Find where the given text appears and provide that cell's center as (x, y) coordinate. 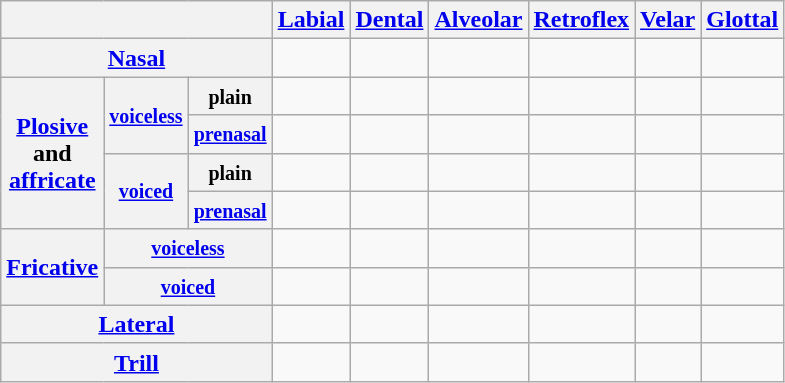
Fricative (52, 267)
Lateral (136, 324)
Trill (136, 362)
Alveolar (478, 20)
Labial (311, 20)
Nasal (136, 58)
Retroflex (582, 20)
Plosive and affricate (52, 153)
Velar (668, 20)
Glottal (742, 20)
Dental (390, 20)
